From the cell containing the given text, extract its center point as [X, Y] coordinate. 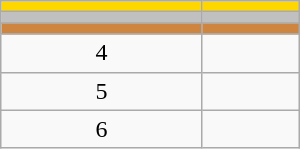
4 [102, 53]
6 [102, 129]
5 [102, 91]
